Detect which cell encompasses the target text, then output its (x, y) center coordinate. 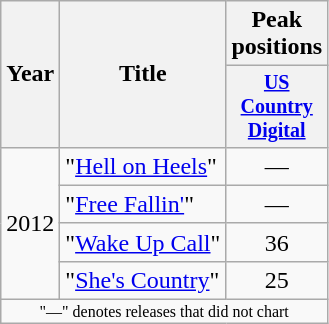
US Country Digital (277, 106)
Title (143, 74)
"—" denotes releases that did not chart (164, 312)
Year (30, 74)
2012 (30, 223)
"Wake Up Call" (143, 242)
36 (277, 242)
25 (277, 280)
"She's Country" (143, 280)
"Hell on Heels" (143, 166)
Peakpositions (277, 34)
"Free Fallin'" (143, 204)
